Return the (x, y) coordinate for the center point of the cell that contains the specified text.  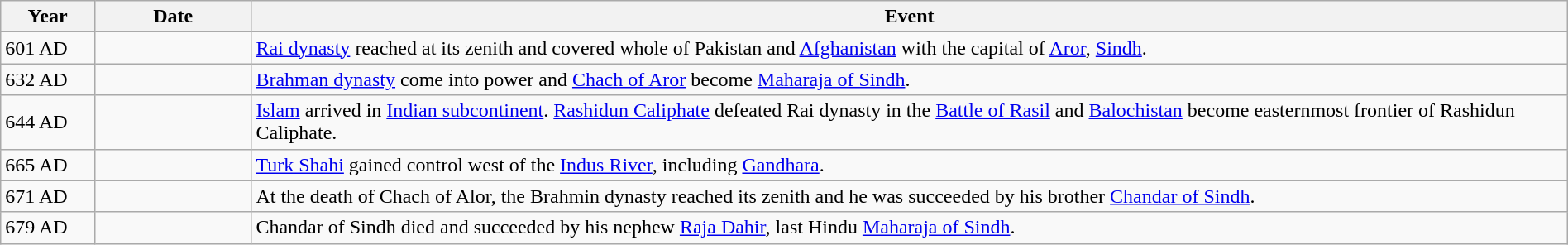
Turk Shahi gained control west of the Indus River, including Gandhara. (910, 165)
Year (48, 17)
679 AD (48, 228)
Rai dynasty reached at its zenith and covered whole of Pakistan and Afghanistan with the capital of Aror, Sindh. (910, 48)
644 AD (48, 122)
Chandar of Sindh died and succeeded by his nephew Raja Dahir, last Hindu Maharaja of Sindh. (910, 228)
At the death of Chach of Alor, the Brahmin dynasty reached its zenith and he was succeeded by his brother Chandar of Sindh. (910, 196)
Brahman dynasty come into power and Chach of Aror become Maharaja of Sindh. (910, 79)
632 AD (48, 79)
665 AD (48, 165)
671 AD (48, 196)
Date (172, 17)
601 AD (48, 48)
Event (910, 17)
